Determine the (x, y) coordinate at the center of the cell enclosing the given text.  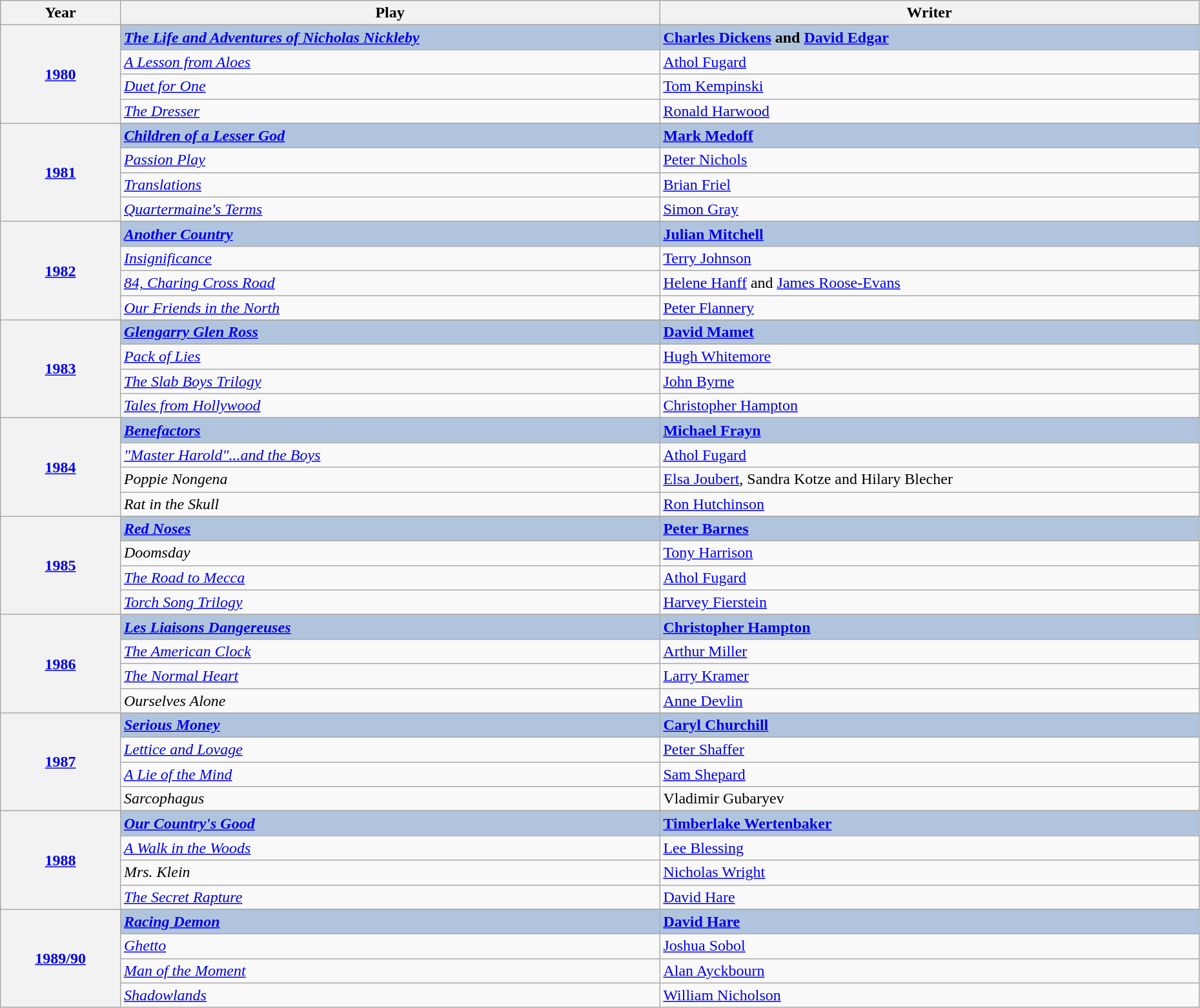
Ourselves Alone (390, 700)
Doomsday (390, 553)
1983 (61, 369)
Joshua Sobol (930, 946)
Children of a Lesser God (390, 136)
Torch Song Trilogy (390, 602)
Our Country's Good (390, 823)
Vladimir Gubaryev (930, 799)
Michael Frayn (930, 430)
Harvey Fierstein (930, 602)
Alan Ayckbourn (930, 971)
Tales from Hollywood (390, 406)
John Byrne (930, 381)
Les Liaisons Dangereuses (390, 627)
Nicholas Wright (930, 872)
Julian Mitchell (930, 234)
Duet for One (390, 86)
Tony Harrison (930, 553)
The Dresser (390, 111)
Helene Hanff and James Roose-Evans (930, 283)
Mark Medoff (930, 136)
Shadowlands (390, 995)
Tom Kempinski (930, 86)
Hugh Whitemore (930, 357)
Ghetto (390, 946)
Passion Play (390, 160)
Larry Kramer (930, 676)
The American Clock (390, 651)
A Walk in the Woods (390, 848)
Another Country (390, 234)
Red Noses (390, 529)
Year (61, 13)
The Slab Boys Trilogy (390, 381)
Terry Johnson (930, 258)
Mrs. Klein (390, 872)
1987 (61, 762)
Peter Shaffer (930, 750)
Sarcophagus (390, 799)
Our Friends in the North (390, 308)
Racing Demon (390, 922)
1980 (61, 74)
William Nicholson (930, 995)
1982 (61, 270)
1985 (61, 565)
Caryl Churchill (930, 725)
Ronald Harwood (930, 111)
1981 (61, 172)
Anne Devlin (930, 700)
Poppie Nongena (390, 479)
Peter Nichols (930, 160)
1986 (61, 663)
Elsa Joubert, Sandra Kotze and Hilary Blecher (930, 479)
The Life and Adventures of Nicholas Nickleby (390, 37)
The Road to Mecca (390, 578)
Benefactors (390, 430)
The Normal Heart (390, 676)
Glengarry Glen Ross (390, 332)
Sam Shepard (930, 774)
Timberlake Wertenbaker (930, 823)
Writer (930, 13)
Brian Friel (930, 185)
1988 (61, 860)
Arthur Miller (930, 651)
Charles Dickens and David Edgar (930, 37)
Pack of Lies (390, 357)
Peter Flannery (930, 308)
Simon Gray (930, 209)
Insignificance (390, 258)
A Lesson from Aloes (390, 62)
David Mamet (930, 332)
1984 (61, 467)
Play (390, 13)
Quartermaine's Terms (390, 209)
Peter Barnes (930, 529)
The Secret Rapture (390, 897)
Rat in the Skull (390, 504)
Ron Hutchinson (930, 504)
Translations (390, 185)
Lettice and Lovage (390, 750)
A Lie of the Mind (390, 774)
Man of the Moment (390, 971)
Lee Blessing (930, 848)
"Master Harold"...and the Boys (390, 455)
Serious Money (390, 725)
1989/90 (61, 958)
84, Charing Cross Road (390, 283)
